Identify which cell holds the provided text, then report its (x, y) central coordinate. 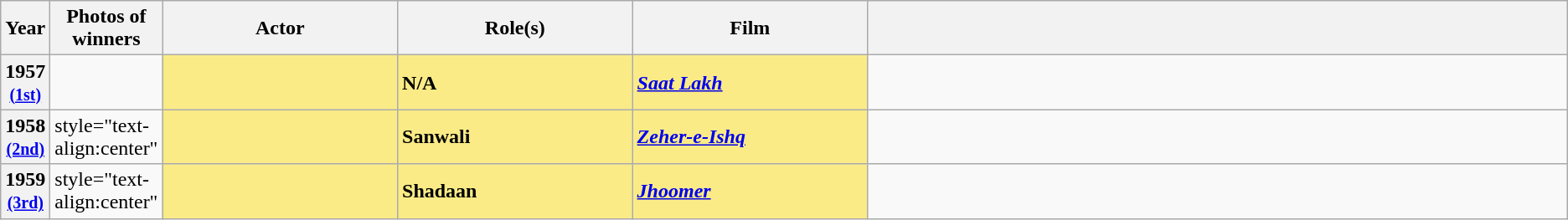
1958 (2nd) (25, 137)
Shadaan (516, 191)
1959 (3rd) (25, 191)
Jhoomer (750, 191)
Saat Lakh (750, 82)
Photos of winners (106, 28)
Role(s) (516, 28)
N/A (516, 82)
Zeher-e-Ishq (750, 137)
1957 (1st) (25, 82)
Actor (280, 28)
Sanwali (516, 137)
Year (25, 28)
Film (750, 28)
